Locate the cell with the specified text and output its [X, Y] center coordinate. 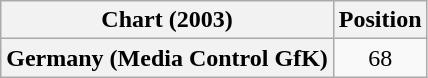
68 [380, 58]
Germany (Media Control GfK) [168, 58]
Position [380, 20]
Chart (2003) [168, 20]
